Determine the (x, y) coordinate at the center of the cell enclosing the given text.  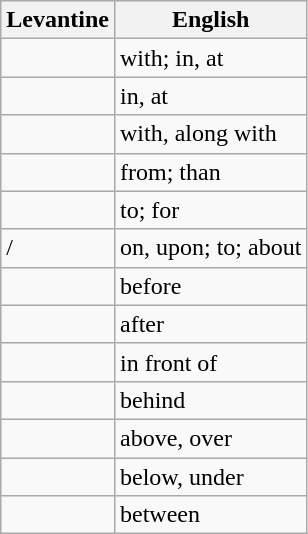
in, at (210, 96)
between (210, 515)
with; in, at (210, 58)
in front of (210, 362)
on, upon; to; about (210, 248)
before (210, 286)
above, over (210, 438)
from; than (210, 172)
after (210, 324)
with, along with (210, 134)
below, under (210, 477)
Levantine (58, 20)
/ (58, 248)
English (210, 20)
to; for (210, 210)
behind (210, 400)
